Search for the cell housing the specified text and yield its [X, Y] center coordinate. 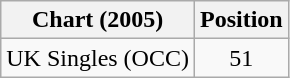
UK Singles (OCC) [98, 58]
51 [241, 58]
Position [241, 20]
Chart (2005) [98, 20]
